Determine the [x, y] coordinate at the center of the cell enclosing the given text.  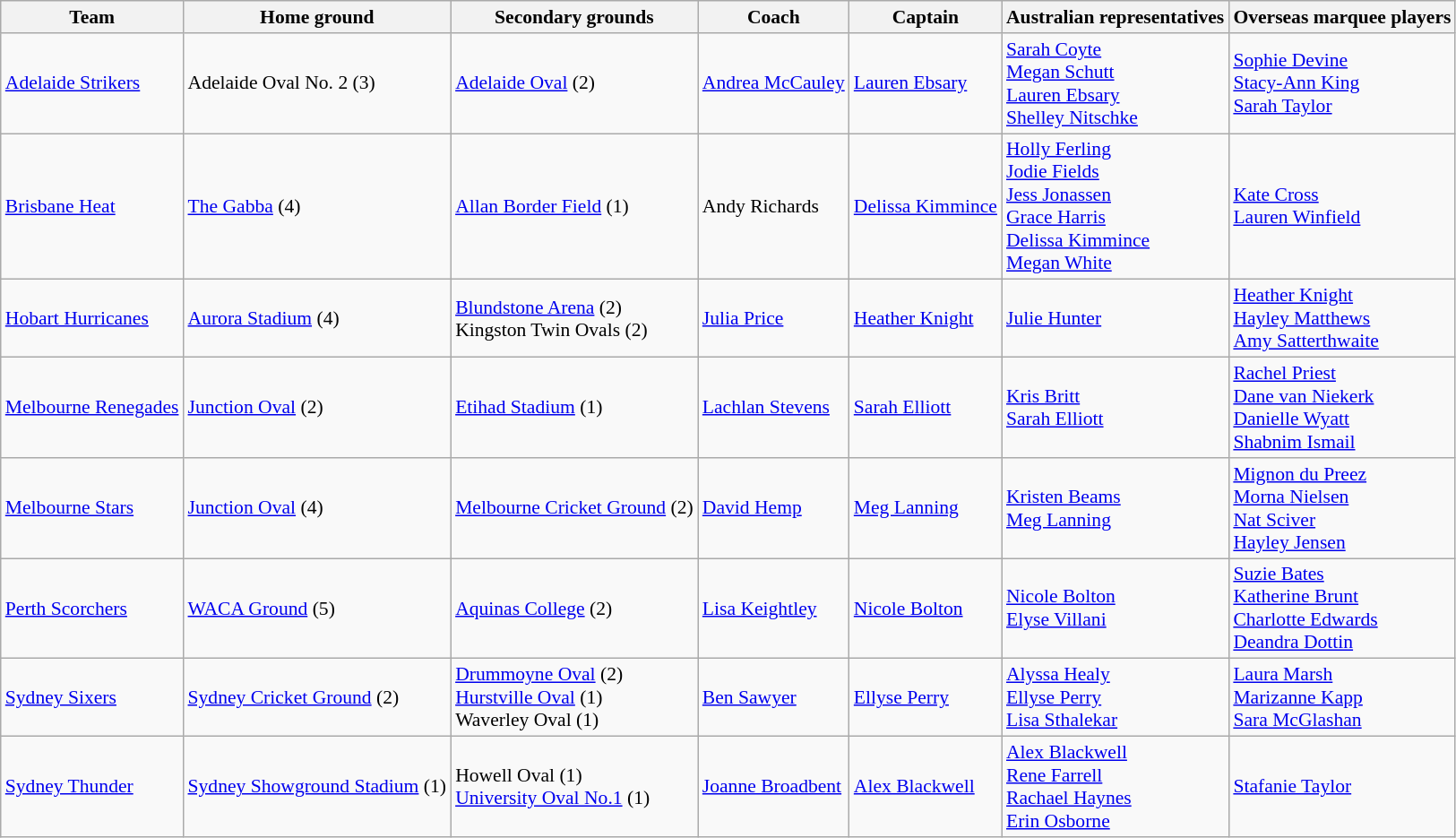
Captain [926, 17]
Sarah CoyteMegan SchuttLauren EbsaryShelley Nitschke [1115, 83]
Kris BrittSarah Elliott [1115, 408]
Alex BlackwellRene FarrellRachael HaynesErin Osborne [1115, 787]
Melbourne Stars [92, 508]
WACA Ground (5) [317, 609]
Stafanie Taylor [1342, 787]
Etihad Stadium (1) [574, 408]
Kate Cross Lauren Winfield [1342, 206]
David Hemp [774, 508]
Kristen BeamsMeg Lanning [1115, 508]
Adelaide Oval No. 2 (3) [317, 83]
Perth Scorchers [92, 609]
Mignon du Preez Morna Nielsen Nat Sciver Hayley Jensen [1342, 508]
Andy Richards [774, 206]
Ellyse Perry [926, 697]
Alyssa HealyEllyse PerryLisa Sthalekar [1115, 697]
Melbourne Cricket Ground (2) [574, 508]
Heather Knight Hayley Matthews Amy Satterthwaite [1342, 319]
Melbourne Renegades [92, 408]
Nicole BoltonElyse Villani [1115, 609]
Aquinas College (2) [574, 609]
Meg Lanning [926, 508]
Lisa Keightley [774, 609]
Team [92, 17]
Secondary grounds [574, 17]
Sophie Devine Stacy-Ann King Sarah Taylor [1342, 83]
Allan Border Field (1) [574, 206]
Suzie Bates Katherine Brunt Charlotte Edwards Deandra Dottin [1342, 609]
Nicole Bolton [926, 609]
Junction Oval (4) [317, 508]
Delissa Kimmince [926, 206]
Laura Marsh Marizanne Kapp Sara McGlashan [1342, 697]
Junction Oval (2) [317, 408]
Lachlan Stevens [774, 408]
Drummoyne Oval (2)Hurstville Oval (1)Waverley Oval (1) [574, 697]
Rachel Priest Dane van Niekerk Danielle Wyatt Shabnim Ismail [1342, 408]
Andrea McCauley [774, 83]
Adelaide Oval (2) [574, 83]
Blundstone Arena (2)Kingston Twin Ovals (2) [574, 319]
The Gabba (4) [317, 206]
Hobart Hurricanes [92, 319]
Holly FerlingJodie FieldsJess JonassenGrace HarrisDelissa KimminceMegan White [1115, 206]
Home ground [317, 17]
Joanne Broadbent [774, 787]
Heather Knight [926, 319]
Sydney Cricket Ground (2) [317, 697]
Julie Hunter [1115, 319]
Coach [774, 17]
Alex Blackwell [926, 787]
Overseas marquee players [1342, 17]
Sydney Showground Stadium (1) [317, 787]
Sydney Thunder [92, 787]
Brisbane Heat [92, 206]
Australian representatives [1115, 17]
Julia Price [774, 319]
Adelaide Strikers [92, 83]
Ben Sawyer [774, 697]
Sydney Sixers [92, 697]
Lauren Ebsary [926, 83]
Sarah Elliott [926, 408]
Howell Oval (1)University Oval No.1 (1) [574, 787]
Aurora Stadium (4) [317, 319]
